Identify which cell holds the provided text, then report its (x, y) central coordinate. 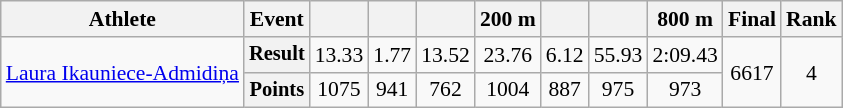
Athlete (122, 19)
800 m (684, 19)
23.76 (508, 55)
941 (392, 90)
Rank (812, 19)
13.52 (446, 55)
887 (565, 90)
200 m (508, 19)
975 (618, 90)
1004 (508, 90)
55.93 (618, 55)
973 (684, 90)
1.77 (392, 55)
2:09.43 (684, 55)
13.33 (340, 55)
Final (752, 19)
4 (812, 72)
762 (446, 90)
Laura Ikauniece-Admidiņa (122, 72)
1075 (340, 90)
6617 (752, 72)
Result (277, 55)
Event (277, 19)
Points (277, 90)
6.12 (565, 55)
